Locate the cell with the specified text and output its [x, y] center coordinate. 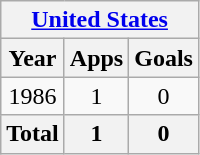
United States [100, 20]
Goals [164, 58]
Apps [96, 58]
Total [33, 134]
1986 [33, 96]
Year [33, 58]
